Pinpoint the cell where the given text exists, returning its (x, y) midpoint coordinate. 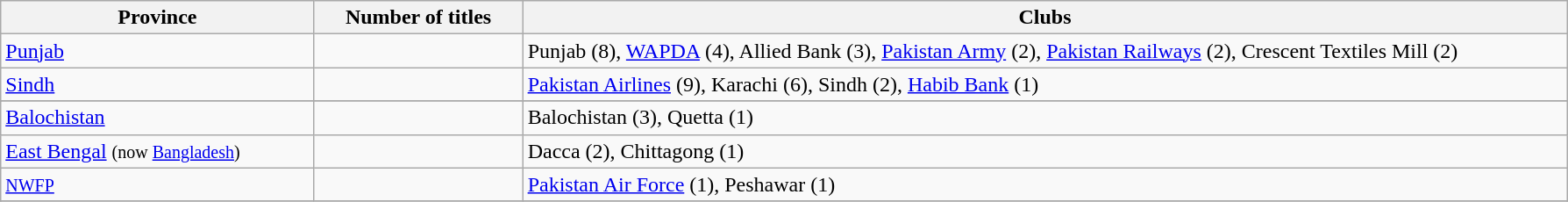
Pakistan Airlines (9), Karachi (6), Sindh (2), Habib Bank (1) (1045, 84)
Sindh (158, 84)
Balochistan (158, 118)
Dacca (2), Chittagong (1) (1045, 151)
Pakistan Air Force (1), Peshawar (1) (1045, 184)
Balochistan (3), Quetta (1) (1045, 118)
Punjab (158, 51)
Clubs (1045, 18)
Province (158, 18)
Number of titles (418, 18)
East Bengal (now Bangladesh) (158, 151)
Punjab (8), WAPDA (4), Allied Bank (3), Pakistan Army (2), Pakistan Railways (2), Crescent Textiles Mill (2) (1045, 51)
NWFP (158, 184)
